Output the [X, Y] coordinate of the center of the cell containing the given text.  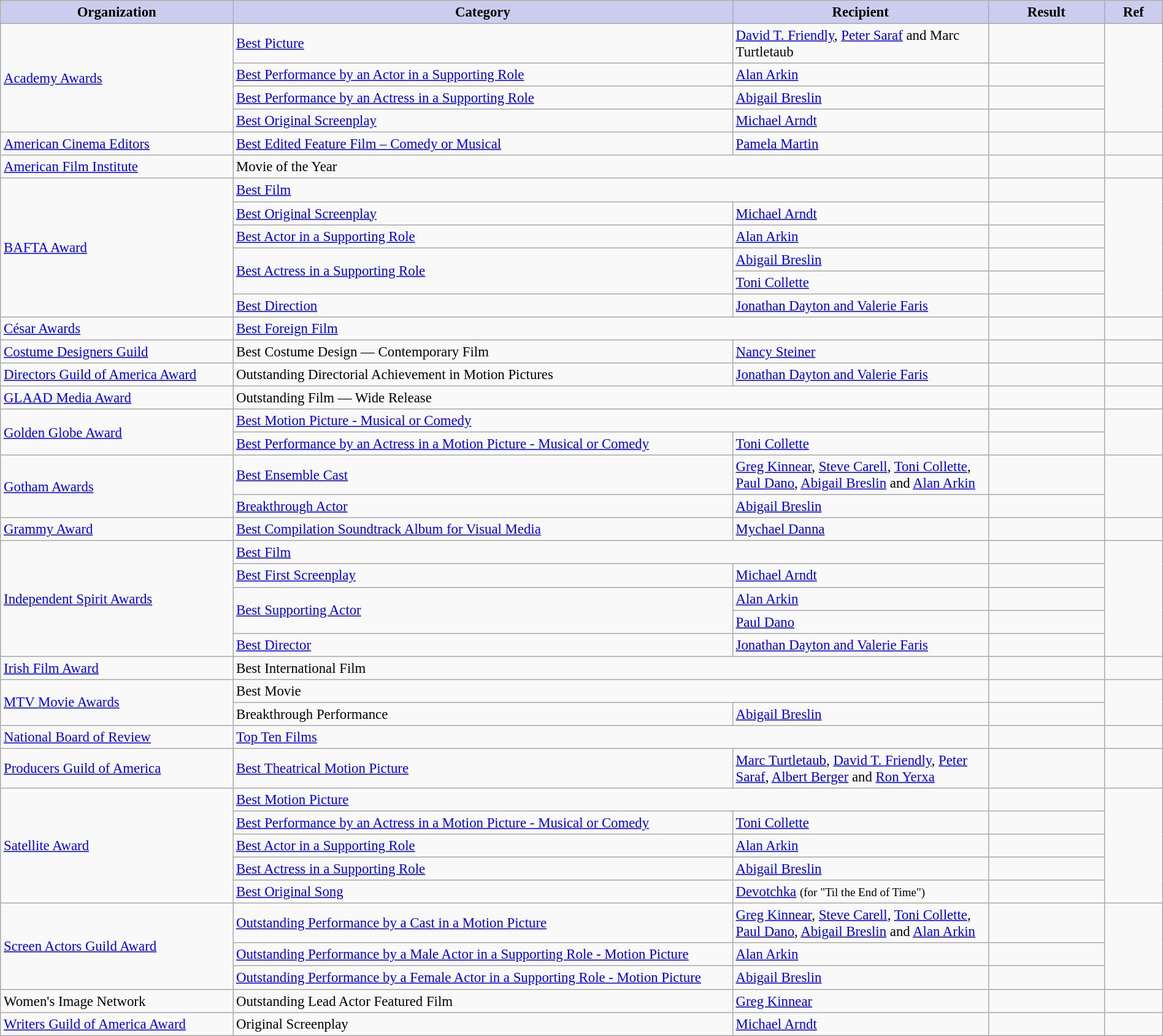
Paul Dano [860, 622]
Movie of the Year [611, 167]
Best Edited Feature Film – Comedy or Musical [483, 144]
Best Costume Design — Contemporary Film [483, 351]
MTV Movie Awards [117, 703]
BAFTA Award [117, 248]
American Film Institute [117, 167]
Producers Guild of America [117, 768]
Greg Kinnear [860, 1001]
American Cinema Editors [117, 144]
César Awards [117, 329]
Devotchka (for "Til the End of Time") [860, 892]
Category [483, 12]
Best Picture [483, 44]
Pamela Martin [860, 144]
Best Director [483, 645]
Nancy Steiner [860, 351]
Best Theatrical Motion Picture [483, 768]
Outstanding Performance by a Male Actor in a Supporting Role - Motion Picture [483, 955]
Best Original Song [483, 892]
Best Motion Picture - Musical or Comedy [611, 421]
Best Direction [483, 305]
Best Performance by an Actor in a Supporting Role [483, 75]
Breakthrough Performance [483, 714]
Outstanding Performance by a Cast in a Motion Picture [483, 924]
Best Performance by an Actress in a Supporting Role [483, 98]
Outstanding Film — Wide Release [611, 397]
Recipient [860, 12]
Costume Designers Guild [117, 351]
Best First Screenplay [483, 576]
Original Screenplay [483, 1024]
Academy Awards [117, 79]
Result [1046, 12]
Organization [117, 12]
Best International Film [611, 668]
Top Ten Films [611, 737]
Best Foreign Film [611, 329]
Best Motion Picture [611, 800]
Directors Guild of America Award [117, 375]
Best Supporting Actor [483, 610]
Women's Image Network [117, 1001]
Outstanding Lead Actor Featured Film [483, 1001]
Mychael Danna [860, 529]
Breakthrough Actor [483, 507]
Golden Globe Award [117, 432]
Gotham Awards [117, 486]
Writers Guild of America Award [117, 1024]
Grammy Award [117, 529]
Independent Spirit Awards [117, 599]
National Board of Review [117, 737]
Satellite Award [117, 846]
Outstanding Directorial Achievement in Motion Pictures [483, 375]
David T. Friendly, Peter Saraf and Marc Turtletaub [860, 44]
Best Movie [611, 691]
Screen Actors Guild Award [117, 946]
Best Ensemble Cast [483, 475]
Irish Film Award [117, 668]
Outstanding Performance by a Female Actor in a Supporting Role - Motion Picture [483, 978]
Ref [1134, 12]
Best Compilation Soundtrack Album for Visual Media [483, 529]
Marc Turtletaub, David T. Friendly, Peter Saraf, Albert Berger and Ron Yerxa [860, 768]
GLAAD Media Award [117, 397]
